For the text-containing cell, return its midpoint in (x, y) coordinate format. 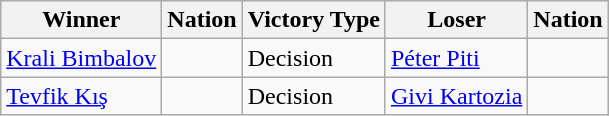
Givi Kartozia (456, 96)
Loser (456, 20)
Tevfik Kış (82, 96)
Péter Piti (456, 58)
Victory Type (314, 20)
Krali Bimbalov (82, 58)
Winner (82, 20)
